From the cell containing the given text, extract its center point as (X, Y) coordinate. 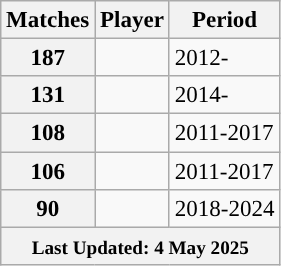
2012- (224, 58)
106 (48, 171)
2014- (224, 95)
Player (132, 20)
Last Updated: 4 May 2025 (140, 246)
2018-2024 (224, 209)
90 (48, 209)
Matches (48, 20)
108 (48, 133)
187 (48, 58)
Period (224, 20)
131 (48, 95)
